Return the [x, y] coordinate for the center point of the cell that contains the specified text.  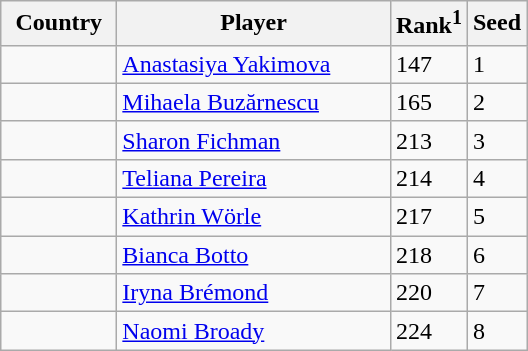
Mihaela Buzărnescu [254, 102]
Seed [496, 24]
Rank1 [428, 24]
3 [496, 140]
Naomi Broady [254, 331]
218 [428, 255]
217 [428, 217]
220 [428, 293]
2 [496, 102]
8 [496, 331]
147 [428, 64]
6 [496, 255]
Country [59, 24]
Bianca Botto [254, 255]
1 [496, 64]
165 [428, 102]
5 [496, 217]
Player [254, 24]
4 [496, 178]
213 [428, 140]
7 [496, 293]
Kathrin Wörle [254, 217]
214 [428, 178]
Anastasiya Yakimova [254, 64]
Iryna Brémond [254, 293]
Teliana Pereira [254, 178]
224 [428, 331]
Sharon Fichman [254, 140]
